Return the [x, y] coordinate for the center point of the cell that contains the specified text.  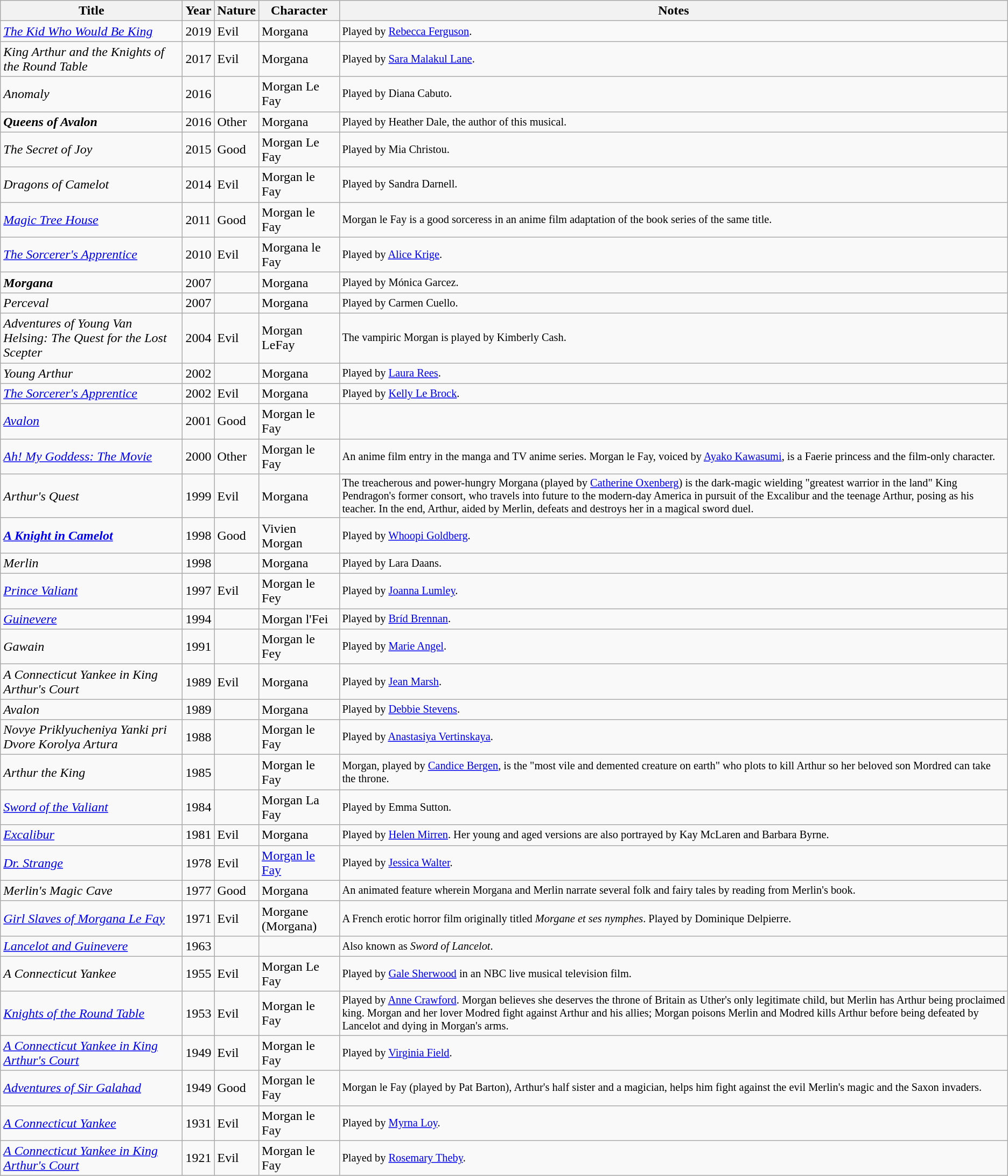
1971 [198, 918]
2014 [198, 184]
An animated feature wherein Morgana and Merlin narrate several folk and fairy tales by reading from Merlin's book. [674, 890]
Queens of Avalon [92, 122]
1963 [198, 946]
Played by Helen Mirren. Her young and aged versions are also portrayed by Kay McLaren and Barbara Byrne. [674, 835]
Morgane (Morgana) [299, 918]
Played by Whoopi Goldberg. [674, 535]
Played by Anastasiya Vertinskaya. [674, 737]
Played by Mia Christou. [674, 150]
Merlin's Magic Cave [92, 890]
Young Arthur [92, 373]
1977 [198, 890]
An anime film entry in the manga and TV anime series. Morgan le Fay, voiced by Ayako Kawasumi, is a Faerie princess and the film-only character. [674, 457]
Girl Slaves of Morgana Le Fay [92, 918]
1955 [198, 974]
Character [299, 11]
Played by Marie Angel. [674, 646]
Arthur the King [92, 773]
1981 [198, 835]
Arthur's Quest [92, 496]
Played by Mónica Garcez. [674, 282]
Played by Rosemary Theby. [674, 1158]
Sword of the Valiant [92, 807]
2011 [198, 220]
The vampiric Morgan is played by Kimberly Cash. [674, 338]
Knights of the Round Table [92, 1013]
2004 [198, 338]
Played by Carmen Cuello. [674, 303]
Morgan LeFay [299, 338]
Vivien Morgan [299, 535]
Perceval [92, 303]
2010 [198, 254]
Dr. Strange [92, 863]
1984 [198, 807]
Played by Jean Marsh. [674, 682]
1997 [198, 592]
2019 [198, 31]
A French erotic horror film originally titled Morgane et ses nymphes. Played by Dominique Delpierre. [674, 918]
Adventures of Sir Galahad [92, 1088]
Merlin [92, 563]
2001 [198, 421]
Played by Heather Dale, the author of this musical. [674, 122]
Prince Valiant [92, 592]
Played by Virginia Field. [674, 1053]
Played by Kelly Le Brock. [674, 394]
1999 [198, 496]
Adventures of Young Van Helsing: The Quest for the Lost Scepter [92, 338]
Played by Lara Daans. [674, 563]
1994 [198, 619]
The Secret of Joy [92, 150]
Dragons of Camelot [92, 184]
Played by Joanna Lumley. [674, 592]
The Kid Who Would Be King [92, 31]
Gawain [92, 646]
Excalibur [92, 835]
Played by Bríd Brennan. [674, 619]
Morgan l'Fei [299, 619]
2017 [198, 59]
Novye Priklyucheniya Yanki pri Dvore Korolya Artura [92, 737]
1991 [198, 646]
Played by Laura Rees. [674, 373]
Anomaly [92, 94]
Guinevere [92, 619]
Morgan le Fay (played by Pat Barton), Arthur's half sister and a magician, helps him fight against the evil Merlin's magic and the Saxon invaders. [674, 1088]
Also known as Sword of Lancelot. [674, 946]
Played by Jessica Walter. [674, 863]
1921 [198, 1158]
1978 [198, 863]
Morgana le Fay [299, 254]
Notes [674, 11]
Played by Rebecca Ferguson. [674, 31]
Played by Sandra Darnell. [674, 184]
A Knight in Camelot [92, 535]
Played by Gale Sherwood in an NBC live musical television film. [674, 974]
Played by Emma Sutton. [674, 807]
Ah! My Goddess: The Movie [92, 457]
2000 [198, 457]
1953 [198, 1013]
King Arthur and the Knights of the Round Table [92, 59]
1988 [198, 737]
Morgan La Fay [299, 807]
Morgan le Fay is a good sorceress in an anime film adaptation of the book series of the same title. [674, 220]
Played by Alice Krige. [674, 254]
Nature [237, 11]
Year [198, 11]
Played by Debbie Stevens. [674, 709]
Magic Tree House [92, 220]
Title [92, 11]
Lancelot and Guinevere [92, 946]
Played by Myrna Loy. [674, 1123]
Played by Sara Malakul Lane. [674, 59]
1931 [198, 1123]
Played by Diana Cabuto. [674, 94]
1985 [198, 773]
2015 [198, 150]
